Locate the cell with the specified text and output its [X, Y] center coordinate. 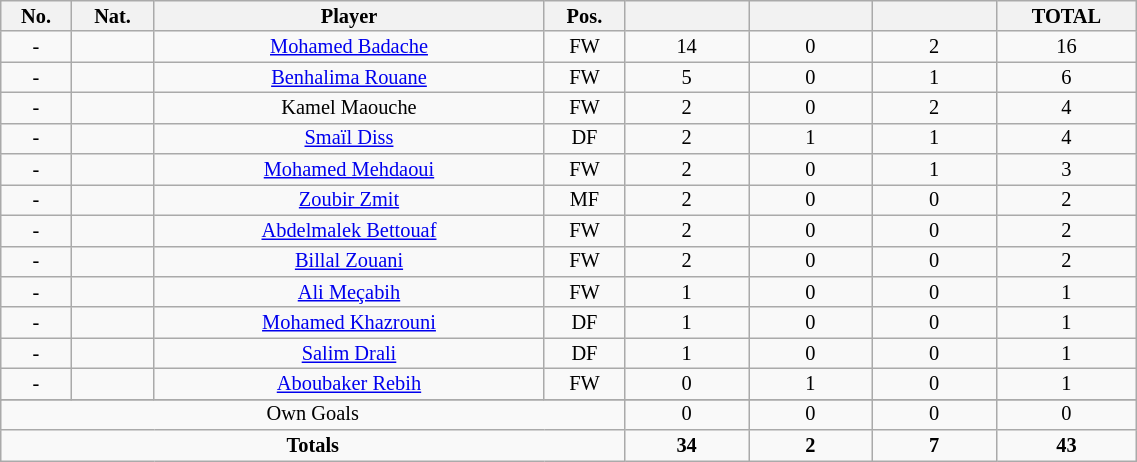
Smaïl Diss [349, 138]
Salim Drali [349, 354]
5 [687, 78]
Nat. [112, 16]
Zoubir Zmit [349, 200]
Player [349, 16]
3 [1066, 170]
16 [1066, 46]
7 [934, 446]
MF [584, 200]
Totals [313, 446]
Aboubaker Rebih [349, 384]
Ali Meçabih [349, 292]
Mohamed Mehdaoui [349, 170]
TOTAL [1066, 16]
No. [36, 16]
Kamel Maouche [349, 108]
Mohamed Khazrouni [349, 322]
Benhalima Rouane [349, 78]
Own Goals [313, 414]
Pos. [584, 16]
14 [687, 46]
6 [1066, 78]
43 [1066, 446]
Abdelmalek Bettouaf [349, 230]
Mohamed Badache [349, 46]
Billal Zouani [349, 262]
34 [687, 446]
